Search for the cell housing the specified text and yield its [X, Y] center coordinate. 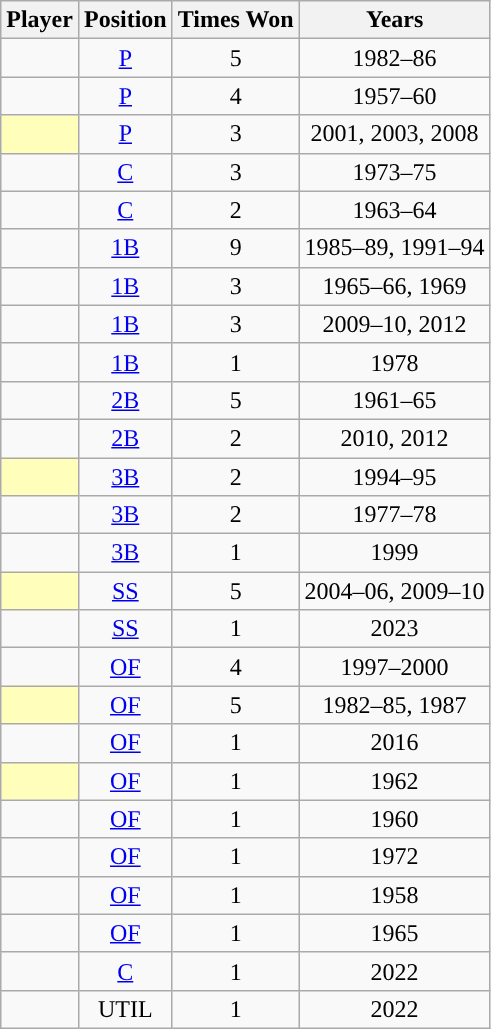
1997–2000 [394, 667]
1963–64 [394, 210]
Times Won [236, 20]
1960 [394, 819]
1973–75 [394, 172]
1958 [394, 895]
Years [394, 20]
2001, 2003, 2008 [394, 134]
1994–95 [394, 477]
1999 [394, 553]
2023 [394, 629]
1957–60 [394, 96]
1972 [394, 857]
1965–66, 1969 [394, 286]
1965 [394, 933]
1961–65 [394, 400]
1978 [394, 362]
2010, 2012 [394, 438]
1977–78 [394, 515]
1982–85, 1987 [394, 705]
Player [40, 20]
1982–86 [394, 58]
UTIL [125, 1009]
2009–10, 2012 [394, 324]
Position [125, 20]
1962 [394, 781]
2004–06, 2009–10 [394, 591]
9 [236, 248]
1985–89, 1991–94 [394, 248]
2016 [394, 743]
